Find where the given text appears and provide that cell's center as [X, Y] coordinate. 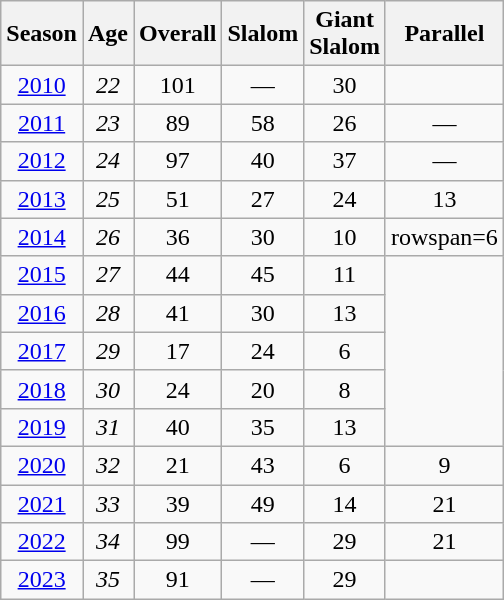
49 [263, 503]
2012 [42, 161]
44 [178, 275]
2017 [42, 351]
14 [345, 503]
23 [108, 123]
97 [178, 161]
11 [345, 275]
2023 [42, 580]
99 [178, 542]
rowspan=6 [444, 237]
32 [108, 465]
2020 [42, 465]
51 [178, 199]
GiantSlalom [345, 34]
2011 [42, 123]
Season [42, 34]
17 [178, 351]
2019 [42, 427]
2021 [42, 503]
2010 [42, 85]
2015 [42, 275]
10 [345, 237]
101 [178, 85]
25 [108, 199]
33 [108, 503]
22 [108, 85]
45 [263, 275]
2016 [42, 313]
31 [108, 427]
36 [178, 237]
Overall [178, 34]
8 [345, 389]
Age [108, 34]
37 [345, 161]
2014 [42, 237]
41 [178, 313]
39 [178, 503]
20 [263, 389]
9 [444, 465]
89 [178, 123]
Parallel [444, 34]
58 [263, 123]
2022 [42, 542]
2018 [42, 389]
2013 [42, 199]
Slalom [263, 34]
28 [108, 313]
43 [263, 465]
91 [178, 580]
34 [108, 542]
